Capture the cell that displays the provided text and extract its (X, Y) central coordinate. 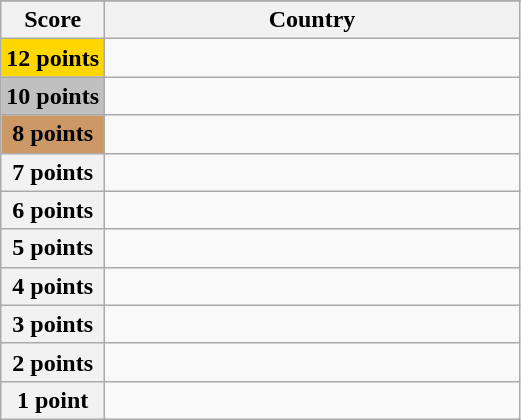
4 points (53, 286)
5 points (53, 248)
8 points (53, 134)
Score (53, 20)
10 points (53, 96)
2 points (53, 362)
12 points (53, 58)
3 points (53, 324)
6 points (53, 210)
Country (312, 20)
7 points (53, 172)
1 point (53, 400)
